Identify which cell holds the provided text, then report its [X, Y] central coordinate. 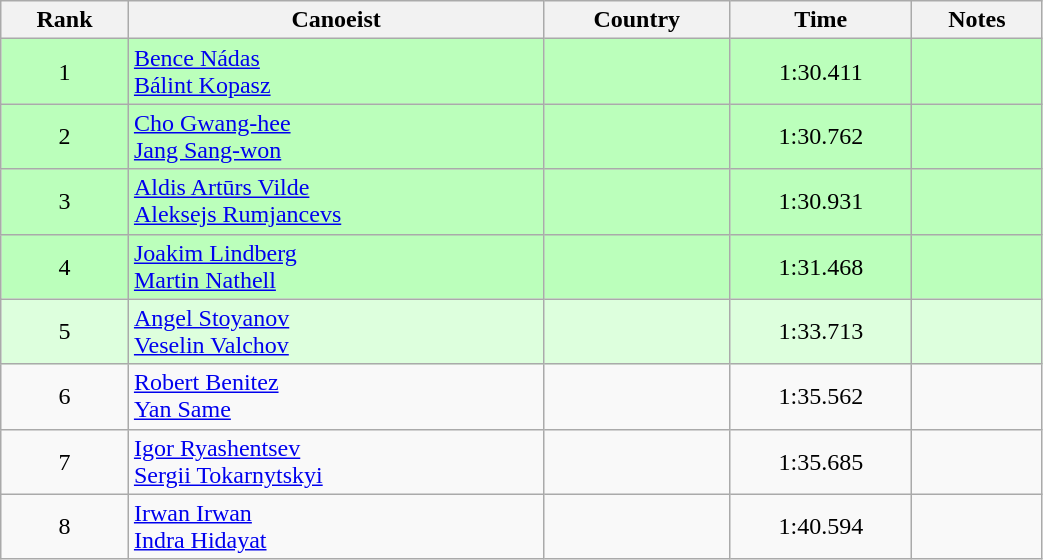
1:30.931 [821, 202]
1 [65, 72]
Bence NádasBálint Kopasz [336, 72]
1:30.411 [821, 72]
1:31.468 [821, 266]
1:40.594 [821, 526]
Time [821, 20]
Country [637, 20]
1:35.685 [821, 462]
3 [65, 202]
2 [65, 136]
1:35.562 [821, 396]
Robert BenitezYan Same [336, 396]
Irwan IrwanIndra Hidayat [336, 526]
Rank [65, 20]
Aldis Artūrs VildeAleksejs Rumjancevs [336, 202]
Joakim LindbergMartin Nathell [336, 266]
7 [65, 462]
8 [65, 526]
6 [65, 396]
5 [65, 332]
Cho Gwang-heeJang Sang-won [336, 136]
4 [65, 266]
Igor RyashentsevSergii Tokarnytskyi [336, 462]
1:30.762 [821, 136]
Notes [977, 20]
Angel StoyanovVeselin Valchov [336, 332]
Canoeist [336, 20]
1:33.713 [821, 332]
